Capture the cell that displays the provided text and extract its (x, y) central coordinate. 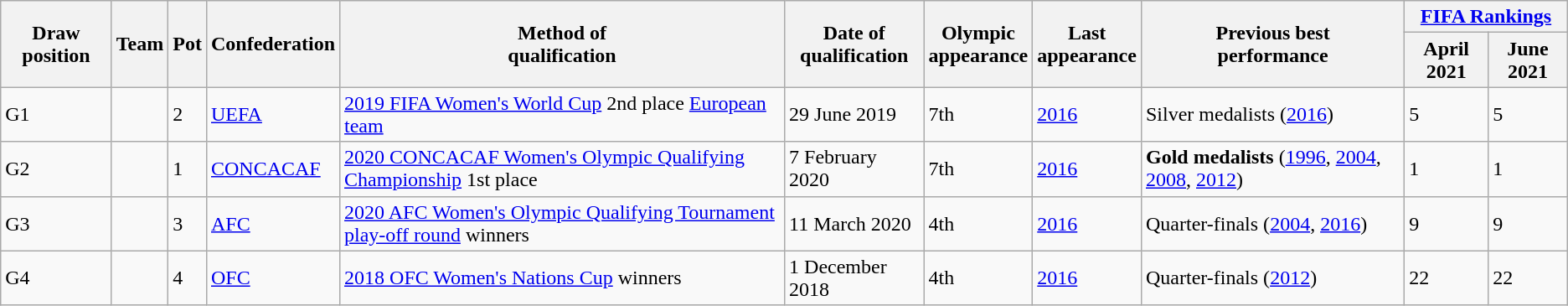
1 December 2018 (854, 278)
2020 CONCACAF Women's Olympic Qualifying Championship 1st place (563, 169)
June 2021 (1528, 60)
Olympicappearance (978, 44)
29 June 2019 (854, 114)
Silver medalists (2016) (1272, 114)
2020 AFC Women's Olympic Qualifying Tournament play-off round winners (563, 223)
2018 OFC Women's Nations Cup winners (563, 278)
Method ofqualification (563, 44)
Previous bestperformance (1272, 44)
7 February 2020 (854, 169)
UEFA (273, 114)
Quarter-finals (2012) (1272, 278)
Confederation (273, 44)
Draw position (56, 44)
11 March 2020 (854, 223)
OFC (273, 278)
2 (188, 114)
CONCACAF (273, 169)
G4 (56, 278)
AFC (273, 223)
Team (140, 44)
Gold medalists (1996, 2004, 2008, 2012) (1272, 169)
2019 FIFA Women's World Cup 2nd place European team (563, 114)
3 (188, 223)
FIFA Rankings (1486, 17)
G3 (56, 223)
Lastappearance (1087, 44)
Pot (188, 44)
G2 (56, 169)
Quarter-finals (2004, 2016) (1272, 223)
4 (188, 278)
April 2021 (1447, 60)
G1 (56, 114)
Date ofqualification (854, 44)
